Return the [X, Y] coordinate for the center point of the cell that contains the specified text.  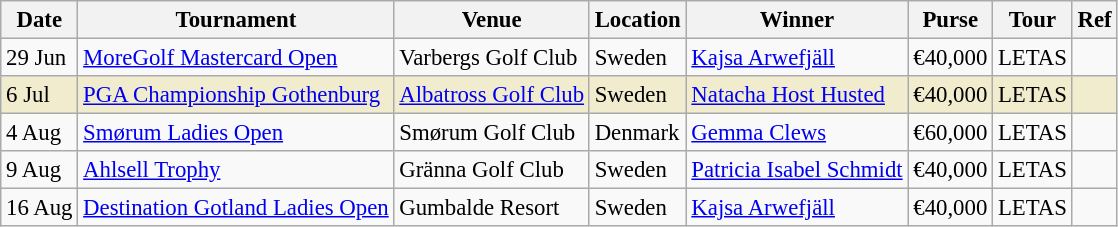
Tour [1033, 20]
4 Aug [40, 133]
Ahlsell Trophy [236, 170]
Smørum Golf Club [492, 133]
Tournament [236, 20]
€60,000 [950, 133]
Patricia Isabel Schmidt [797, 170]
Natacha Host Husted [797, 95]
6 Jul [40, 95]
PGA Championship Gothenburg [236, 95]
Ref [1094, 20]
9 Aug [40, 170]
Gemma Clews [797, 133]
Smørum Ladies Open [236, 133]
Gumbalde Resort [492, 208]
Purse [950, 20]
Winner [797, 20]
Venue [492, 20]
Denmark [638, 133]
Destination Gotland Ladies Open [236, 208]
29 Jun [40, 58]
16 Aug [40, 208]
Varbergs Golf Club [492, 58]
MoreGolf Mastercard Open [236, 58]
Albatross Golf Club [492, 95]
Gränna Golf Club [492, 170]
Location [638, 20]
Date [40, 20]
